Capture the cell that displays the provided text and extract its [x, y] central coordinate. 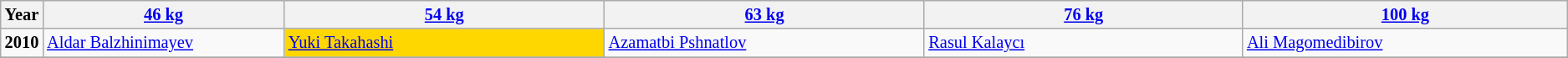
Yuki Takahashi [445, 43]
46 kg [164, 14]
76 kg [1084, 14]
Ali Magomedibirov [1405, 43]
2010 [22, 43]
Aldar Balzhinimayev [164, 43]
Azamatbi Pshnatlov [764, 43]
Year [22, 14]
54 kg [445, 14]
100 kg [1405, 14]
Rasul Kalaycı [1084, 43]
63 kg [764, 14]
